Extract the [x, y] coordinate from the center of the cell holding the provided text.  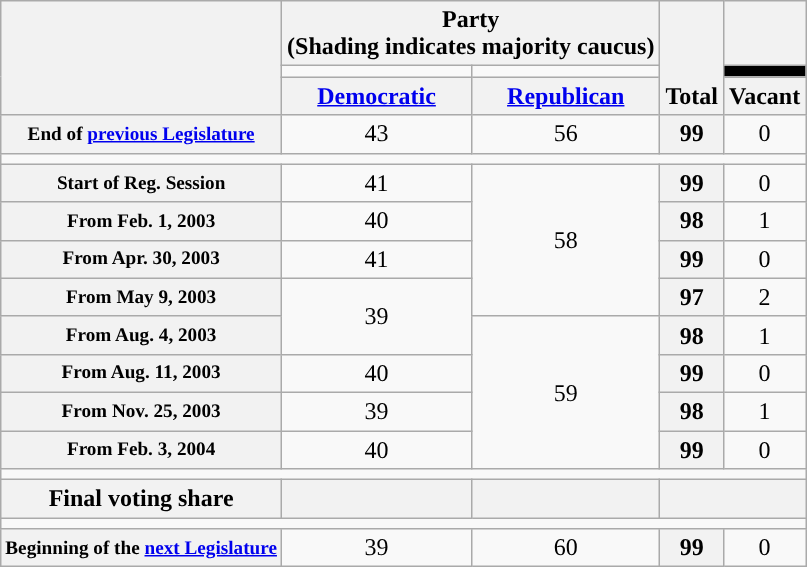
Total [692, 58]
Beginning of the next Legislature [142, 548]
From Nov. 25, 2003 [142, 411]
From Feb. 1, 2003 [142, 221]
60 [566, 548]
Vacant [764, 96]
Start of Reg. Session [142, 183]
97 [692, 297]
2 [764, 297]
Party (Shading indicates majority caucus) [471, 34]
Democratic [377, 96]
43 [377, 134]
From Aug. 11, 2003 [142, 373]
56 [566, 134]
From Aug. 4, 2003 [142, 335]
58 [566, 240]
From Feb. 3, 2004 [142, 449]
From Apr. 30, 2003 [142, 259]
Republican [566, 96]
End of previous Legislature [142, 134]
From May 9, 2003 [142, 297]
59 [566, 392]
Final voting share [142, 499]
